Provide the [x, y] coordinate of the cell's center where the given text is located.  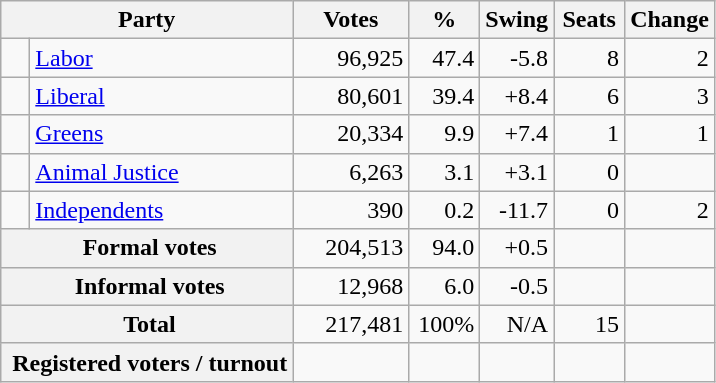
Seats [590, 20]
Change [670, 20]
Labor [162, 58]
-11.7 [517, 210]
Greens [162, 134]
Registered voters / turnout [147, 362]
3 [670, 96]
+3.1 [517, 172]
Formal votes [147, 248]
6.0 [444, 286]
6,263 [351, 172]
+8.4 [517, 96]
+0.5 [517, 248]
Independents [162, 210]
Animal Justice [162, 172]
Swing [517, 20]
0.2 [444, 210]
39.4 [444, 96]
100% [444, 324]
Party [147, 20]
Liberal [162, 96]
94.0 [444, 248]
15 [590, 324]
-0.5 [517, 286]
-5.8 [517, 58]
204,513 [351, 248]
3.1 [444, 172]
Informal votes [147, 286]
217,481 [351, 324]
Total [147, 324]
96,925 [351, 58]
9.9 [444, 134]
6 [590, 96]
+7.4 [517, 134]
12,968 [351, 286]
80,601 [351, 96]
Votes [351, 20]
390 [351, 210]
47.4 [444, 58]
20,334 [351, 134]
N/A [517, 324]
% [444, 20]
8 [590, 58]
